From the cell containing the given text, extract its center point as (x, y) coordinate. 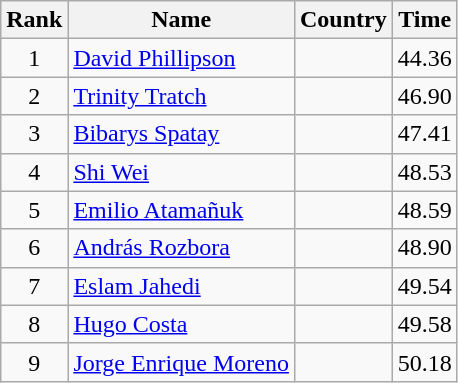
Eslam Jahedi (182, 286)
Rank (34, 20)
49.58 (424, 324)
46.90 (424, 96)
48.59 (424, 210)
Bibarys Spatay (182, 134)
8 (34, 324)
Emilio Atamañuk (182, 210)
5 (34, 210)
44.36 (424, 58)
2 (34, 96)
4 (34, 172)
Trinity Tratch (182, 96)
3 (34, 134)
49.54 (424, 286)
David Phillipson (182, 58)
Hugo Costa (182, 324)
Country (343, 20)
6 (34, 248)
48.53 (424, 172)
9 (34, 362)
48.90 (424, 248)
Time (424, 20)
1 (34, 58)
Shi Wei (182, 172)
András Rozbora (182, 248)
47.41 (424, 134)
Jorge Enrique Moreno (182, 362)
7 (34, 286)
Name (182, 20)
50.18 (424, 362)
